Provide the [X, Y] coordinate of the cell's center where the given text is located.  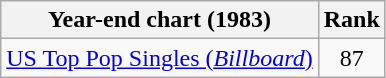
Year-end chart (1983) [160, 20]
Rank [352, 20]
US Top Pop Singles (Billboard) [160, 58]
87 [352, 58]
